Detect which cell encompasses the target text, then output its (X, Y) center coordinate. 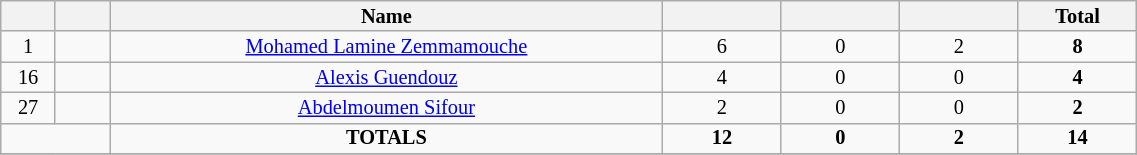
Total (1078, 16)
1 (28, 46)
Name (386, 16)
27 (28, 108)
Alexis Guendouz (386, 78)
TOTALS (386, 138)
8 (1078, 46)
16 (28, 78)
12 (722, 138)
14 (1078, 138)
6 (722, 46)
Abdelmoumen Sifour (386, 108)
Mohamed Lamine Zemmamouche (386, 46)
